Output the (x, y) coordinate of the center of the cell containing the given text.  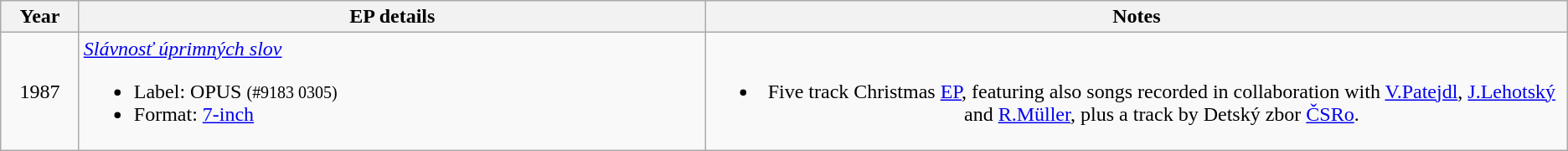
EP details (392, 17)
Notes (1136, 17)
Five track Christmas EP, featuring also songs recorded in collaboration with V.Patejdl, J.Lehotský and R.Müller, plus a track by Detský zbor ČSRo. (1136, 91)
Slávnosť úprimných slovLabel: OPUS (#9183 0305)Format: 7-inch (392, 91)
Year (40, 17)
1987 (40, 91)
